Extract the [X, Y] coordinate from the center of the cell holding the provided text.  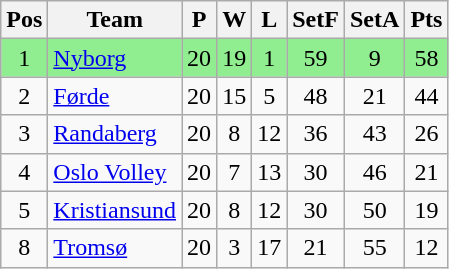
43 [374, 134]
SetF [316, 20]
L [270, 20]
36 [316, 134]
50 [374, 210]
44 [426, 96]
13 [270, 172]
Nyborg [115, 58]
58 [426, 58]
Team [115, 20]
7 [234, 172]
17 [270, 248]
SetA [374, 20]
48 [316, 96]
Randaberg [115, 134]
Pts [426, 20]
4 [24, 172]
Førde [115, 96]
59 [316, 58]
46 [374, 172]
Pos [24, 20]
2 [24, 96]
15 [234, 96]
P [200, 20]
26 [426, 134]
55 [374, 248]
9 [374, 58]
W [234, 20]
Kristiansund [115, 210]
Oslo Volley [115, 172]
Tromsø [115, 248]
